Capture the cell that displays the provided text and extract its [x, y] central coordinate. 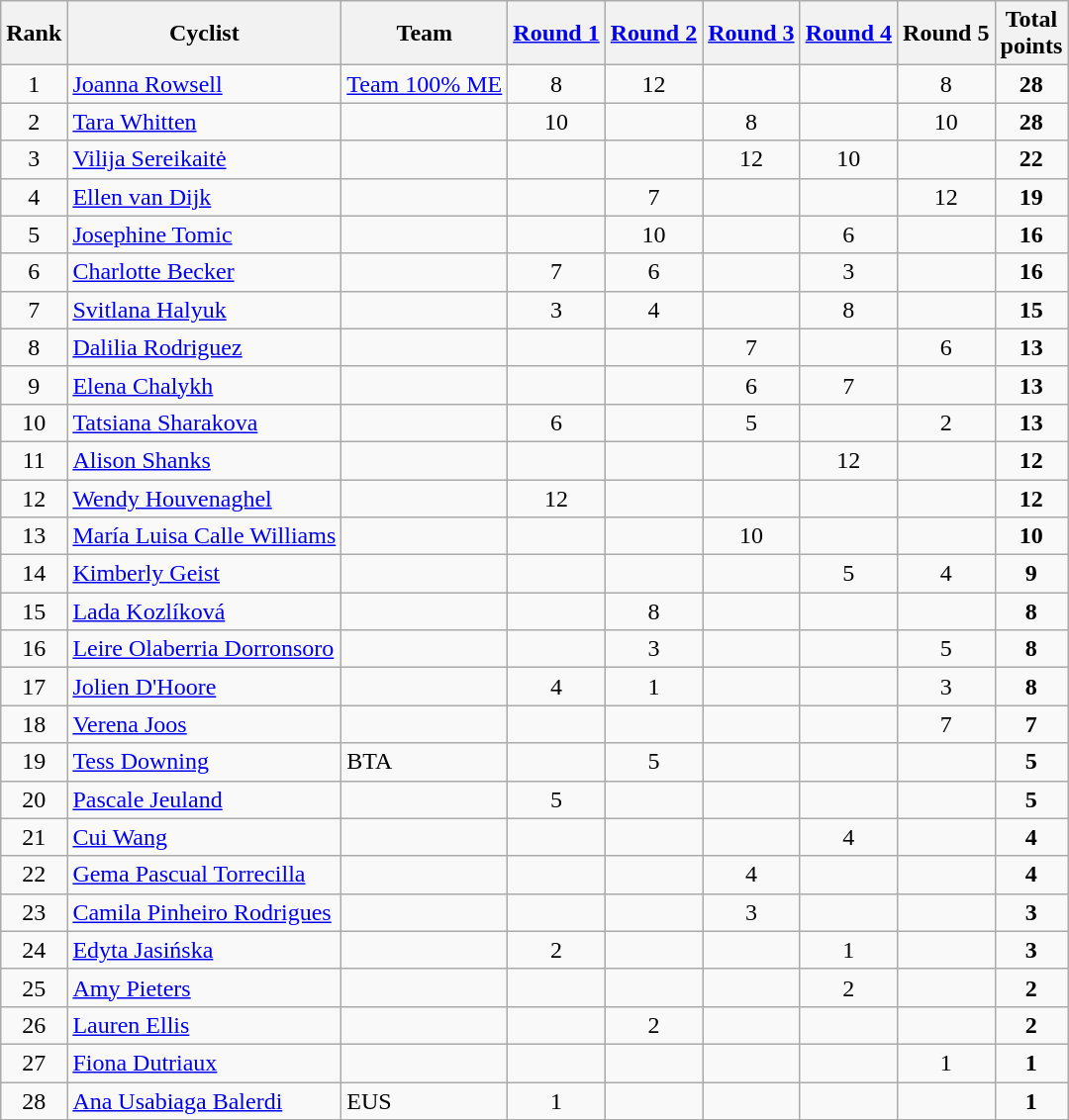
Elena Chalykh [204, 385]
Dalilia Rodriguez [204, 347]
BTA [425, 762]
Ellen van Dijk [204, 197]
María Luisa Calle Williams [204, 536]
Charlotte Becker [204, 272]
Round 3 [751, 34]
Amy Pieters [204, 987]
Tess Downing [204, 762]
23 [34, 912]
Josephine Tomic [204, 234]
Pascale Jeuland [204, 799]
11 [34, 460]
Round 5 [946, 34]
Alison Shanks [204, 460]
24 [34, 950]
Tatsiana Sharakova [204, 422]
20 [34, 799]
Wendy Houvenaghel [204, 498]
Round 2 [653, 34]
Tara Whitten [204, 122]
26 [34, 1025]
EUS [425, 1101]
Leire Olaberria Dorronsoro [204, 649]
Camila Pinheiro Rodrigues [204, 912]
Round 1 [556, 34]
Totalpoints [1031, 34]
Kimberly Geist [204, 574]
Round 4 [848, 34]
Lauren Ellis [204, 1025]
21 [34, 837]
Team [425, 34]
Lada Kozlíková [204, 611]
17 [34, 687]
Cyclist [204, 34]
25 [34, 987]
Jolien D'Hoore [204, 687]
Verena Joos [204, 724]
18 [34, 724]
Ana Usabiaga Balerdi [204, 1101]
Rank [34, 34]
27 [34, 1063]
Joanna Rowsell [204, 84]
14 [34, 574]
Fiona Dutriaux [204, 1063]
Vilija Sereikaitė [204, 159]
Svitlana Halyuk [204, 310]
Team 100% ME [425, 84]
Gema Pascual Torrecilla [204, 875]
Cui Wang [204, 837]
Edyta Jasińska [204, 950]
